From the cell containing the given text, extract its center point as [x, y] coordinate. 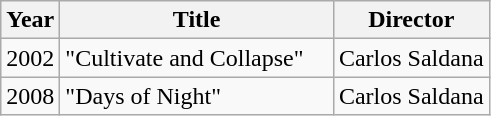
"Days of Night" [197, 96]
Title [197, 20]
Director [411, 20]
2008 [30, 96]
2002 [30, 58]
"Cultivate and Collapse" [197, 58]
Year [30, 20]
